From the cell containing the given text, extract its center point as [x, y] coordinate. 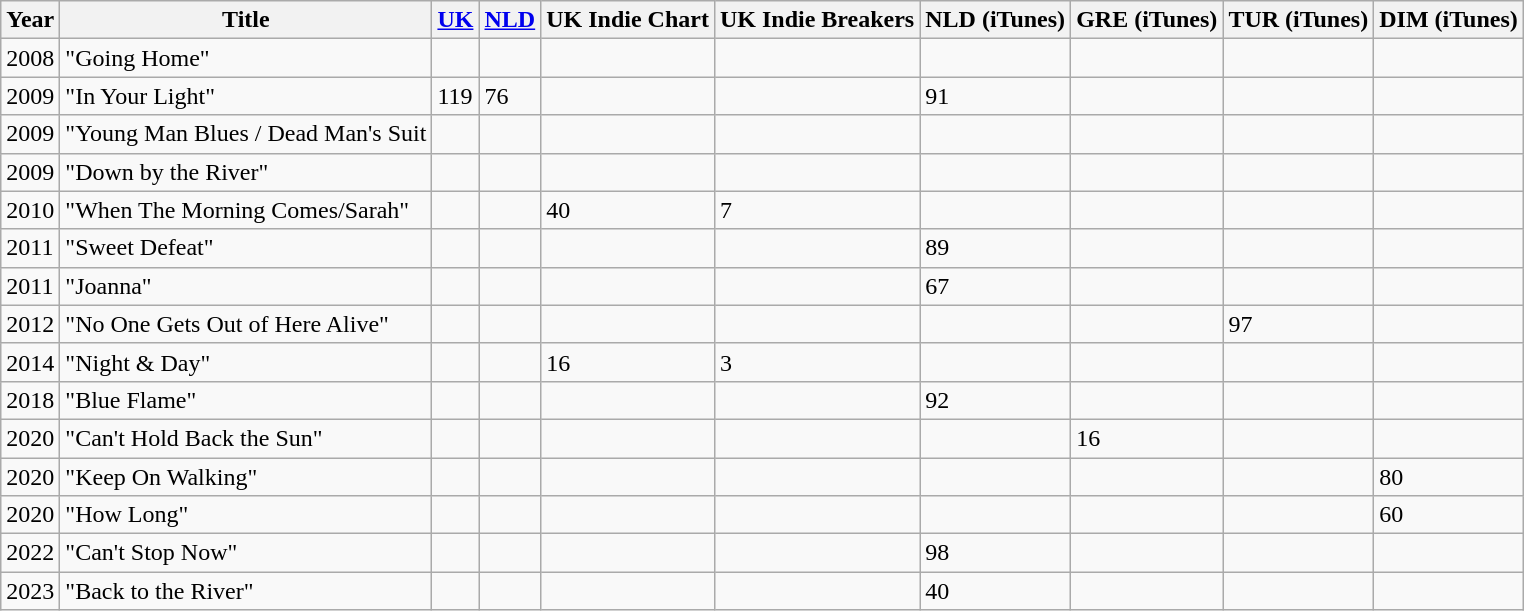
Year [30, 20]
60 [1449, 515]
2023 [30, 591]
"Young Man Blues / Dead Man's Suit [246, 134]
UK Indie Chart [628, 20]
7 [816, 210]
92 [996, 400]
2010 [30, 210]
76 [510, 96]
NLD [510, 20]
2012 [30, 324]
"Joanna" [246, 286]
DIM (iTunes) [1449, 20]
97 [1298, 324]
80 [1449, 477]
"Can't Hold Back the Sun" [246, 438]
"No One Gets Out of Here Alive" [246, 324]
GRE (iTunes) [1147, 20]
119 [456, 96]
UK [456, 20]
"Sweet Defeat" [246, 248]
UK Indie Breakers [816, 20]
Title [246, 20]
2008 [30, 58]
"Night & Day" [246, 362]
"Going Home" [246, 58]
"When The Morning Comes/Sarah" [246, 210]
3 [816, 362]
NLD (iTunes) [996, 20]
"Keep On Walking" [246, 477]
89 [996, 248]
"Can't Stop Now" [246, 553]
"How Long" [246, 515]
TUR (iTunes) [1298, 20]
67 [996, 286]
"Blue Flame" [246, 400]
2018 [30, 400]
98 [996, 553]
"Down by the River" [246, 172]
91 [996, 96]
"In Your Light" [246, 96]
"Back to the River" [246, 591]
2014 [30, 362]
2022 [30, 553]
